Output the (x, y) coordinate of the center of the cell containing the given text.  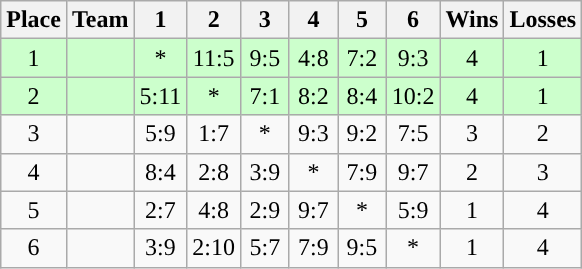
Wins (472, 20)
7:5 (413, 134)
2:8 (214, 172)
1:7 (214, 134)
7:2 (362, 58)
Team (100, 20)
2:10 (214, 248)
Losses (543, 20)
8:2 (314, 96)
10:2 (413, 96)
7:1 (266, 96)
2:7 (160, 210)
11:5 (214, 58)
5:7 (266, 248)
Place (34, 20)
5:11 (160, 96)
9:2 (362, 134)
2:9 (266, 210)
